Search for the cell housing the specified text and yield its (X, Y) center coordinate. 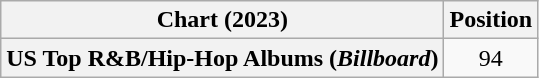
Position (491, 20)
Chart (2023) (222, 20)
94 (491, 58)
US Top R&B/Hip-Hop Albums (Billboard) (222, 58)
